For the text-containing cell, return its midpoint in [X, Y] coordinate format. 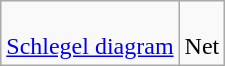
Net [202, 34]
Schlegel diagram [90, 34]
